Scan for the cell matching the given text and deliver its [x, y] coordinate at center. 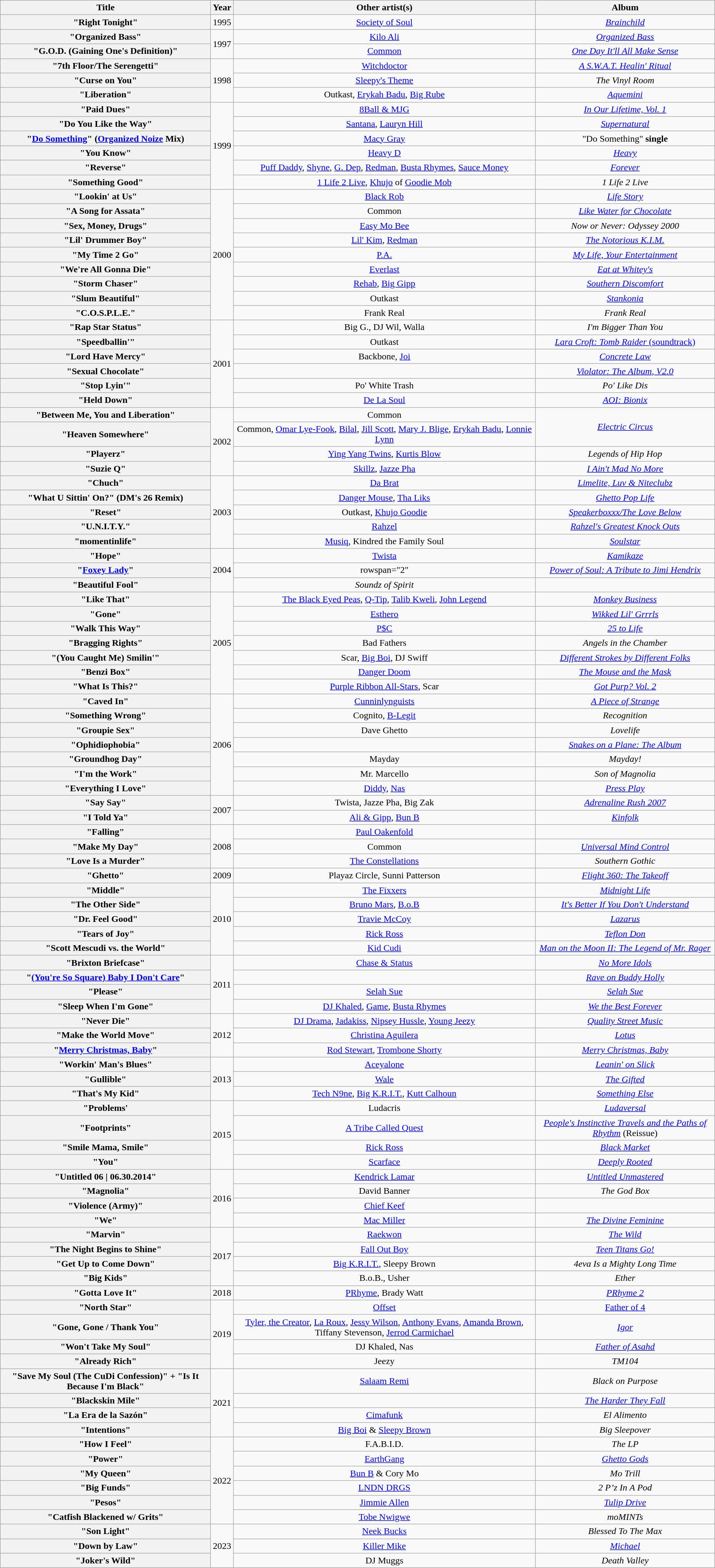
Bun B & Cory Mo [384, 1473]
Danger Mouse, Tha Liks [384, 498]
"Joker's Wild" [105, 1560]
"Do Something" (Organized Noize Mix) [105, 138]
2010 [222, 919]
"Sexual Chocolate" [105, 371]
Ali & Gipp, Bun B [384, 817]
Travie McCoy [384, 919]
"Suzie Q" [105, 469]
Man on the Moon II: The Legend of Mr. Rager [625, 948]
Tulip Drive [625, 1502]
"Never Die" [105, 1021]
"Lookin' at Us" [105, 197]
"Love Is a Murder" [105, 861]
The Gifted [625, 1079]
"Lil' Drummer Boy" [105, 240]
Rave on Buddy Holly [625, 977]
4eva Is a Mighty Long Time [625, 1264]
"North Star" [105, 1307]
The Mouse and the Mask [625, 672]
PRhyme 2 [625, 1293]
Like Water for Chocolate [625, 211]
2019 [222, 1334]
"Rap Star Status" [105, 327]
"Slum Beautiful" [105, 298]
"Storm Chaser" [105, 284]
Rahzel [384, 527]
"7th Floor/The Serengetti" [105, 66]
Monkey Business [625, 599]
Eat at Whitey's [625, 269]
"Save My Soul (The CuDi Confession)" + "Is It Because I'm Black" [105, 1381]
1999 [222, 145]
P$C [384, 628]
"A Song for Assata" [105, 211]
Cognito, B-Legit [384, 716]
Deeply Rooted [625, 1162]
"Organized Bass" [105, 37]
PRhyme, Brady Watt [384, 1293]
Adrenaline Rush 2007 [625, 803]
Mayday! [625, 759]
Blessed To The Max [625, 1531]
Fall Out Boy [384, 1249]
The Divine Feminine [625, 1220]
Backbone, Joi [384, 356]
"Scott Mescudi vs. the World" [105, 948]
Recognition [625, 716]
Dave Ghetto [384, 730]
Southern Gothic [625, 861]
"Won't Take My Soul" [105, 1347]
Life Story [625, 197]
"My Time 2 Go" [105, 255]
"Get Up to Come Down" [105, 1264]
LNDN DRGS [384, 1488]
"You" [105, 1162]
Brainchild [625, 22]
2015 [222, 1135]
2017 [222, 1256]
2008 [222, 846]
Danger Doom [384, 672]
Year [222, 8]
"We" [105, 1220]
Ying Yang Twins, Kurtis Blow [384, 454]
Big Boi & Sleepy Brown [384, 1430]
"Falling" [105, 832]
The Vinyl Room [625, 80]
"My Queen" [105, 1473]
Ghetto Pop Life [625, 498]
"Down by Law" [105, 1546]
Scarface [384, 1162]
Untitled Unmastered [625, 1177]
P.A. [384, 255]
Father of Asahd [625, 1347]
"Marvin" [105, 1235]
I Ain't Mad No More [625, 469]
Different Strokes by Different Folks [625, 657]
People's Instinctive Travels and the Paths of Rhythm (Reissue) [625, 1127]
"Do Something" single [625, 138]
Stankonia [625, 298]
Universal Mind Control [625, 846]
I'm Bigger Than You [625, 327]
Midnight Life [625, 890]
EarthGang [384, 1459]
"Speedballin'" [105, 342]
Killer Mike [384, 1546]
Musiq, Kindred the Family Soul [384, 541]
"The Other Side" [105, 905]
Outkast, Khujo Goodie [384, 512]
"momentinlife" [105, 541]
"Footprints" [105, 1127]
"Lord Have Mercy" [105, 356]
Michael [625, 1546]
Mayday [384, 759]
Twista [384, 556]
Outkast, Erykah Badu, Big Rube [384, 95]
Society of Soul [384, 22]
Po' White Trash [384, 385]
"Everything I Love" [105, 788]
The Fixxers [384, 890]
"Make My Day" [105, 846]
Aceyalone [384, 1064]
Violator: The Album, V2.0 [625, 371]
"Foxey Lady" [105, 570]
Southern Discomfort [625, 284]
Legends of Hip Hop [625, 454]
"Power" [105, 1459]
moMINTs [625, 1517]
Easy Mo Bee [384, 226]
Organized Bass [625, 37]
"Bragging Rights" [105, 643]
"Ophidiophobia" [105, 745]
Press Play [625, 788]
2021 [222, 1403]
Santana, Lauryn Hill [384, 124]
"Between Me, You and Liberation" [105, 414]
Scar, Big Boi, DJ Swiff [384, 657]
Lovelife [625, 730]
Got Purp? Vol. 2 [625, 687]
2006 [222, 745]
It's Better If You Don't Understand [625, 905]
2009 [222, 875]
Da Brat [384, 483]
My Life, Your Entertainment [625, 255]
David Banner [384, 1191]
"Dr. Feel Good" [105, 919]
The Black Eyed Peas, Q-Tip, Talib Kweli, John Legend [384, 599]
Forever [625, 167]
Neek Bucks [384, 1531]
"Workin' Man's Blues" [105, 1064]
"Big Kids" [105, 1278]
"The Night Begins to Shine" [105, 1249]
"Right Tonight" [105, 22]
"Walk This Way" [105, 628]
Mr. Marcello [384, 774]
Diddy, Nas [384, 788]
DJ Muggs [384, 1560]
"Make the World Move" [105, 1035]
Lara Croft: Tomb Raider (soundtrack) [625, 342]
"Already Rich" [105, 1361]
"Please" [105, 992]
Tyler, the Creator, La Roux, Jessy Wilson, Anthony Evans, Amanda Brown, Tiffany Stevenson, Jerrod Carmichael [384, 1327]
Jimmie Allen [384, 1502]
"You Know" [105, 153]
"Playerz" [105, 454]
We the Best Forever [625, 1006]
De La Soul [384, 400]
"Smile Mama, Smile" [105, 1148]
Big K.R.I.T., Sleepy Brown [384, 1264]
Speakerboxxx/The Love Below [625, 512]
2011 [222, 984]
"I'm the Work" [105, 774]
Concrete Law [625, 356]
Kamikaze [625, 556]
The Notorious K.I.M. [625, 240]
Mo Trill [625, 1473]
"Reset" [105, 512]
Leanin' on Slick [625, 1064]
"Sex, Money, Drugs" [105, 226]
DJ Khaled, Nas [384, 1347]
"Blackskin Mile" [105, 1401]
Title [105, 8]
2007 [222, 810]
"La Era de la Sazón" [105, 1415]
Christina Aguilera [384, 1035]
"Reverse" [105, 167]
Teen Titans Go! [625, 1249]
Macy Gray [384, 138]
Lil' Kim, Redman [384, 240]
Angels in the Chamber [625, 643]
Soulstar [625, 541]
Ludaversal [625, 1108]
Flight 360: The Takeoff [625, 875]
Bad Fathers [384, 643]
"Chuch" [105, 483]
"Magnolia" [105, 1191]
Merry Christmas, Baby [625, 1050]
Po' Like Dis [625, 385]
"Say Say" [105, 803]
"Like That" [105, 599]
Tech N9ne, Big K.R.I.T., Kutt Calhoun [384, 1093]
Father of 4 [625, 1307]
2018 [222, 1293]
"Ghetto" [105, 875]
Black Rob [384, 197]
"How I Feel" [105, 1444]
A S.W.A.T. Healin' Ritual [625, 66]
2022 [222, 1481]
Aquemini [625, 95]
Witchdoctor [384, 66]
Kilo Ali [384, 37]
Kendrick Lamar [384, 1177]
Soundz of Spirit [384, 585]
Cimafunk [384, 1415]
"(You're So Square) Baby I Don't Care" [105, 977]
Paul Oakenfold [384, 832]
Cunninlynguists [384, 701]
"Stop Lyin'" [105, 385]
"Something Wrong" [105, 716]
"Liberation" [105, 95]
Wikked Lil' Grrrls [625, 614]
Igor [625, 1327]
Jeezy [384, 1361]
Son of Magnolia [625, 774]
"Groupie Sex" [105, 730]
Lazarus [625, 919]
Album [625, 8]
Rehab, Big Gipp [384, 284]
Other artist(s) [384, 8]
Rod Stewart, Trombone Shorty [384, 1050]
1997 [222, 44]
"Untitled 06 | 06.30.2014" [105, 1177]
2002 [222, 441]
El Alimento [625, 1415]
"Tears of Joy" [105, 934]
"Pesos" [105, 1502]
AOI: Bionix [625, 400]
Chase & Status [384, 963]
Power of Soul: A Tribute to Jimi Hendrix [625, 570]
8Ball & MJG [384, 109]
Electric Circus [625, 427]
Big G., DJ Wil, Walla [384, 327]
"Brixton Briefcase" [105, 963]
Black Market [625, 1148]
"Merry Christmas, Baby" [105, 1050]
"What U Sittin' On?" (DM's 26 Remix) [105, 498]
"Held Down" [105, 400]
Kinfolk [625, 817]
F.A.B.I.D. [384, 1444]
"Catfish Blackened w/ Grits" [105, 1517]
"U.N.I.T.Y." [105, 527]
Big Sleepover [625, 1430]
2013 [222, 1079]
Offset [384, 1307]
No More Idols [625, 963]
Ghetto Gods [625, 1459]
Twista, Jazze Pha, Big Zak [384, 803]
Esthero [384, 614]
Skillz, Jazze Pha [384, 469]
"Gone, Gone / Thank You" [105, 1327]
2 P’z In A Pod [625, 1488]
Snakes on a Plane: The Album [625, 745]
"What Is This?" [105, 687]
Bruno Mars, B.o.B [384, 905]
25 to Life [625, 628]
The Harder They Fall [625, 1401]
B.o.B., Usher [384, 1278]
Limelite, Luv & Niteclubz [625, 483]
DJ Drama, Jadakiss, Nipsey Hussle, Young Jeezy [384, 1021]
A Tribe Called Quest [384, 1127]
2003 [222, 512]
Wale [384, 1079]
"Violence (Army)" [105, 1206]
One Day It'll All Make Sense [625, 51]
Common, Omar Lye-Fook, Bilal, Jill Scott, Mary J. Blige, Erykah Badu, Lonnie Lynn [384, 435]
rowspan="2" [384, 570]
2000 [222, 255]
Mac Miller [384, 1220]
Raekwon [384, 1235]
The Constellations [384, 861]
1 Life 2 Live [625, 182]
Black on Purpose [625, 1381]
Salaam Remi [384, 1381]
2023 [222, 1546]
Playaz Circle, Sunni Patterson [384, 875]
"That's My Kid" [105, 1093]
1 Life 2 Live, Khujo of Goodie Mob [384, 182]
Something Else [625, 1093]
2005 [222, 643]
Ether [625, 1278]
In Our Lifetime, Vol. 1 [625, 109]
"G.O.D. (Gaining One's Definition)" [105, 51]
A Piece of Strange [625, 701]
Kid Cudi [384, 948]
Sleepy's Theme [384, 80]
Puff Daddy, Shyne, G. Dep, Redman, Busta Rhymes, Sauce Money [384, 167]
Heavy [625, 153]
Everlast [384, 269]
2012 [222, 1035]
The God Box [625, 1191]
"I Told Ya" [105, 817]
"Gotta Love It" [105, 1293]
"We're All Gonna Die" [105, 269]
Teflon Don [625, 934]
"Son Light" [105, 1531]
DJ Khaled, Game, Busta Rhymes [384, 1006]
2016 [222, 1198]
"Beautiful Fool" [105, 585]
Ludacris [384, 1108]
"Curse on You" [105, 80]
Rahzel's Greatest Knock Outs [625, 527]
"Groundhog Day" [105, 759]
"Sleep When I'm Gone" [105, 1006]
The LP [625, 1444]
Lotus [625, 1035]
Heavy D [384, 153]
"Paid Dues" [105, 109]
"Hope" [105, 556]
"Do You Like the Way" [105, 124]
TM104 [625, 1361]
2001 [222, 364]
"(You Caught Me) Smilin'" [105, 657]
"Big Funds" [105, 1488]
Death Valley [625, 1560]
Purple Ribbon All-Stars, Scar [384, 687]
"Middle" [105, 890]
"Gullible" [105, 1079]
"Gone" [105, 614]
"Heaven Somewhere" [105, 435]
Quality Street Music [625, 1021]
"Caved In" [105, 701]
Supernatural [625, 124]
Now or Never: Odyssey 2000 [625, 226]
"Intentions" [105, 1430]
1998 [222, 80]
"Problems' [105, 1108]
"Something Good" [105, 182]
"C.O.S.P.L.E." [105, 313]
1995 [222, 22]
The Wild [625, 1235]
"Benzi Box" [105, 672]
2004 [222, 570]
Tobe Nwigwe [384, 1517]
Chief Keef [384, 1206]
